Capture the cell that displays the provided text and extract its [x, y] central coordinate. 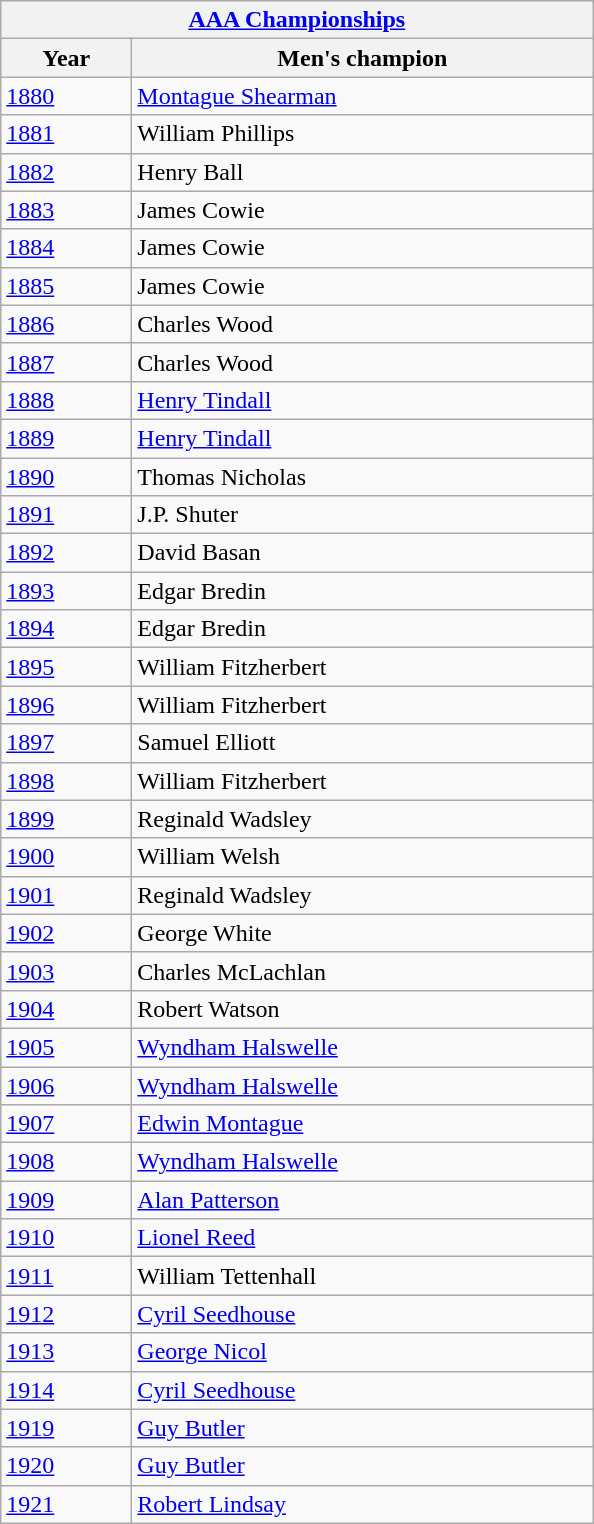
1889 [66, 438]
1910 [66, 1238]
1897 [66, 743]
Lionel Reed [362, 1238]
J.P. Shuter [362, 515]
1913 [66, 1352]
Alan Patterson [362, 1200]
William Welsh [362, 857]
1906 [66, 1085]
1920 [66, 1466]
Men's champion [362, 58]
1914 [66, 1390]
George Nicol [362, 1352]
1883 [66, 210]
1903 [66, 971]
1891 [66, 515]
1888 [66, 400]
1901 [66, 895]
1886 [66, 324]
Henry Ball [362, 172]
Edwin Montague [362, 1124]
1907 [66, 1124]
1911 [66, 1276]
1904 [66, 1009]
1902 [66, 933]
1896 [66, 705]
1898 [66, 781]
1882 [66, 172]
1895 [66, 667]
1899 [66, 819]
1887 [66, 362]
1912 [66, 1314]
Charles McLachlan [362, 971]
1890 [66, 477]
1880 [66, 96]
1905 [66, 1047]
William Phillips [362, 134]
George White [362, 933]
Robert Watson [362, 1009]
1894 [66, 629]
1921 [66, 1504]
1881 [66, 134]
1885 [66, 286]
William Tettenhall [362, 1276]
Thomas Nicholas [362, 477]
1893 [66, 591]
1900 [66, 857]
1919 [66, 1428]
Robert Lindsay [362, 1504]
Samuel Elliott [362, 743]
1892 [66, 553]
Montague Shearman [362, 96]
1908 [66, 1162]
David Basan [362, 553]
AAA Championships [297, 20]
1884 [66, 248]
Year [66, 58]
1909 [66, 1200]
